Find where the given text appears and provide that cell's center as [X, Y] coordinate. 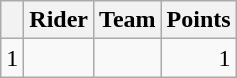
Rider [59, 20]
Points [198, 20]
Team [128, 20]
